Extract the [x, y] coordinate from the center of the cell holding the provided text.  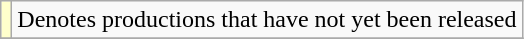
Denotes productions that have not yet been released [267, 20]
